Provide the [X, Y] coordinate of the cell's center where the given text is located.  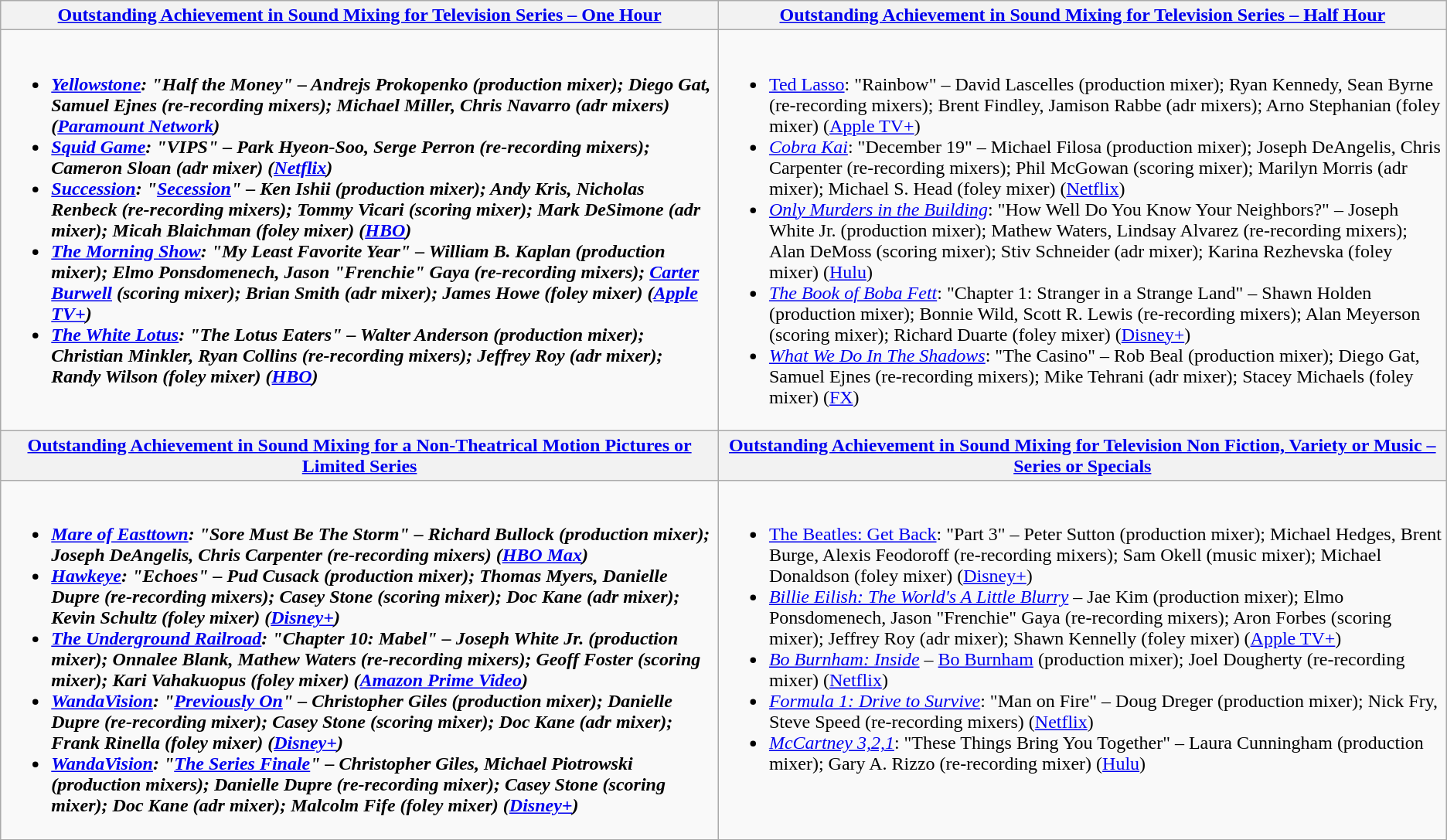
Outstanding Achievement in Sound Mixing for a Non-Theatrical Motion Pictures or Limited Series [360, 456]
Outstanding Achievement in Sound Mixing for Television Series – One Hour [360, 15]
Outstanding Achievement in Sound Mixing for Television Non Fiction, Variety or Music – Series or Specials [1082, 456]
Outstanding Achievement in Sound Mixing for Television Series – Half Hour [1082, 15]
